Locate the cell with the specified text and output its (X, Y) center coordinate. 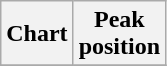
Peakposition (119, 34)
Chart (37, 34)
